Return the [x, y] coordinate for the center point of the cell that contains the specified text.  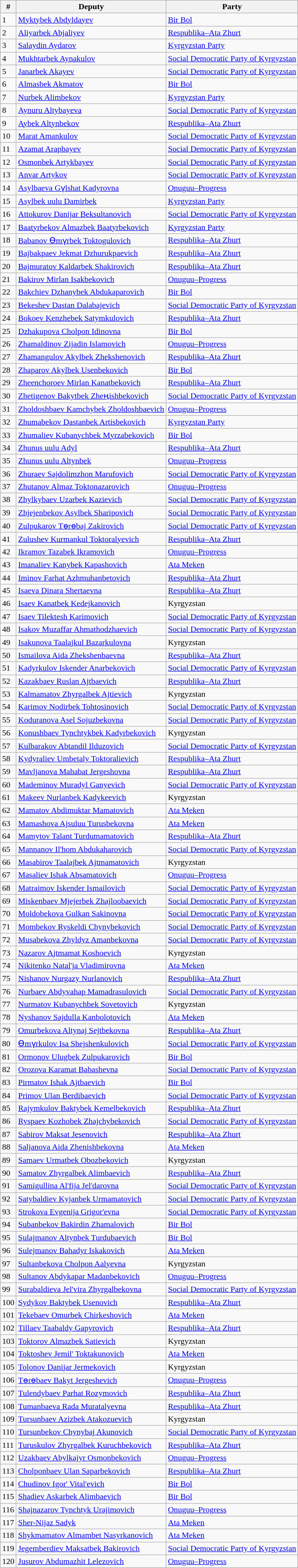
Tolonov Danijar Jermekovich [91, 1367]
Samaev Urmatbek Obozbekovich [91, 1160]
Satybaldiev Kyjanbek Urmamatovich [91, 1199]
Shajnazarov Tynchtyk Urajimovich [91, 1510]
Sulejmanov Bahadyr Iskakovich [91, 1250]
Ormonov Ulugbek Zulpukarovich [91, 1056]
Osmonbek Artykbayev [91, 162]
30 [8, 396]
Sher-Nijaz Sadyk [91, 1522]
Moldobekova Gulkan Sakinovna [91, 914]
Mombekov Ryskeldi Chynybekovich [91, 927]
106 [8, 1380]
Anvar Artykov [91, 175]
Tumanbaeva Rada Muratalyevna [91, 1406]
Toktoshev Jemil' Toktakunovich [91, 1354]
21 [8, 279]
29 [8, 383]
Asylbek uulu Damirbek [91, 201]
Ikramov Tazabek Ikramovich [91, 552]
Ismailova Aida Zhekshenbaevna [91, 655]
23 [8, 305]
Party [232, 7]
Samatov Zhyrgalbek Alimbaevich [91, 1173]
Tekebaev Omurbek Chirkeshovich [91, 1315]
85 [8, 1108]
Subanbekov Bakirdin Zhamalovich [91, 1225]
Zhumaliev Kubanychbek Myrzabekovich [91, 435]
27 [8, 357]
Sultanbekova Cholpon Aalyevna [91, 1263]
83 [8, 1082]
Saljanova Aida Zhenishbekovna [91, 1147]
Zhutanov Almaz Toktonazarovich [91, 487]
46 [8, 604]
Jusurov Abdumazhit Lelezovich [91, 1561]
32 [8, 422]
95 [8, 1237]
42 [8, 552]
61 [8, 798]
Omurbekova Altynaj Sejtbekovna [91, 1030]
Mamatov Abdimuktar Mamatovich [91, 810]
43 [8, 565]
Zhetigenov Bakytbek Zheңishbekovich [91, 396]
28 [8, 370]
11 [8, 149]
Iminov Farhat Azhmuhanbetovich [91, 578]
48 [8, 629]
57 [8, 746]
Aybek Altynbekov [91, 123]
Karimov Nodirbek Tohtosinovich [91, 707]
Pirmatov Ishak Ajtbaevich [91, 1082]
15 [8, 201]
35 [8, 461]
Zheenchoroev Mirlan Kanatbekovich [91, 383]
101 [8, 1315]
Zhumabekov Dastanbek Artisbekovich [91, 422]
9 [8, 123]
Makeev Nurlanbek Kadykeevich [91, 798]
Tillaev Taabaldy Gapyrovich [91, 1328]
108 [8, 1406]
45 [8, 591]
7 [8, 97]
62 [8, 810]
Bajbakpaev Jekmat Dzhurukpaevich [91, 253]
Isakunova Taalajkul Bazarkulovna [91, 642]
Kazakbaev Ruslan Ajtbaevich [91, 681]
5 [8, 71]
Kulbarakov Abtandil Ilduzovich [91, 746]
69 [8, 901]
104 [8, 1354]
Nyshanov Sajdulla Kanbolotovich [91, 1017]
25 [8, 331]
Salaydin Aydarov [91, 46]
Zulpukarov Tөrөbaj Zakirovich [91, 526]
Nurbaev Abdyvahap Mamadrasulovich [91, 992]
Sabirov Maksat Jesenovich [91, 1134]
88 [8, 1147]
113 [8, 1471]
Tursunbekov Chynybaj Akunovich [91, 1432]
70 [8, 914]
77 [8, 1004]
Toktorov Almazbek Satievich [91, 1341]
87 [8, 1134]
100 [8, 1302]
Matraimov Iskender Ismailovich [91, 888]
119 [8, 1548]
Nikitenko Natal'ja Vladimirovna [91, 965]
44 [8, 578]
41 [8, 539]
Imanaliev Kanybek Kapashovich [91, 565]
Miskenbaev Mjejerbek Zhajloobaevich [91, 901]
4 [8, 58]
Dzhakupova Cholpon Idinovna [91, 331]
89 [8, 1160]
53 [8, 694]
102 [8, 1328]
Zhjejenbekov Asylbek Sharipovich [91, 513]
Aynuru Altybayeva [91, 110]
Bakchiev Dzhanybek Abdukaparovich [91, 292]
Shadiev Askarbek Alimbaevich [91, 1497]
Chudinov Igor' Vital'evich [91, 1484]
3 [8, 46]
Zhunus uulu Adyl [91, 448]
Mamytov Talant Turdumamatovich [91, 836]
Masabirov Taalajbek Ajtmamatovich [91, 862]
116 [8, 1510]
81 [8, 1056]
Isaev Kanatbek Kedejkanovich [91, 604]
74 [8, 965]
120 [8, 1561]
Nurmatov Kubanychbek Sovetovich [91, 1004]
47 [8, 617]
Masaliev Ishak Absamatovich [91, 875]
114 [8, 1484]
Sydykov Baktybek Usenovich [91, 1302]
2 [8, 33]
Attokurov Danijar Beksultanovich [91, 214]
117 [8, 1522]
Almasbek Akmatov [91, 84]
Kydyraliev Umbetaly Toktoralievich [91, 759]
Zhamangulov Akylbek Zhekshenovich [91, 357]
76 [8, 992]
58 [8, 759]
Bokoev Kenzhebek Satymkulovich [91, 318]
64 [8, 836]
49 [8, 642]
34 [8, 448]
107 [8, 1393]
1 [8, 20]
Bekeshev Dastan Dalabajevich [91, 305]
39 [8, 513]
112 [8, 1458]
90 [8, 1173]
103 [8, 1341]
84 [8, 1095]
105 [8, 1367]
Baatyrbekov Almazbek Baatyrbekovich [91, 227]
60 [8, 784]
36 [8, 474]
Zhunus uulu Altynbek [91, 461]
Isaev Tilektesh Karimovich [91, 617]
52 [8, 681]
56 [8, 733]
71 [8, 927]
Aliyarbek Abjaliyev [91, 33]
110 [8, 1432]
Zhuraev Sajdolimzhon Marufovich [91, 474]
92 [8, 1199]
Musabekova Zhyldyz Amanbekovna [91, 940]
80 [8, 1044]
82 [8, 1069]
93 [8, 1212]
38 [8, 500]
79 [8, 1030]
Zulushev Kurmankul Toktoralyevich [91, 539]
67 [8, 875]
98 [8, 1276]
Isaeva Dinara Shertaevna [91, 591]
16 [8, 214]
20 [8, 266]
Babanov Өmүrbek Toktogulovich [91, 240]
Nurbek Alimbekov [91, 97]
Zhaparov Akylbek Usenbekovich [91, 370]
Turuskulov Zhyrgalbek Kuruchbekovich [91, 1445]
Samigullina Al'fija Jel'darovna [91, 1186]
Myktybek Abdyldayev [91, 20]
Jegemberdiev Maksatbek Bakirovich [91, 1548]
63 [8, 823]
Tursunbaev Azizbek Atakozuevich [91, 1419]
Janarbek Akayev [91, 71]
Өmүrkulov Isa Shejshenkulovich [91, 1044]
Zhylkybaev Uzarbek Kazievich [91, 500]
33 [8, 435]
66 [8, 862]
22 [8, 292]
Nazarov Ajtmamat Koshoevich [91, 952]
72 [8, 940]
31 [8, 409]
Kalmamatov Zhyrgalbek Ajtievich [91, 694]
59 [8, 771]
Koduranova Asel Sojuzbekovna [91, 720]
Sultanov Abdykapar Madanbekovich [91, 1276]
Marat Amankulov [91, 136]
97 [8, 1263]
78 [8, 1017]
99 [8, 1289]
17 [8, 227]
Mademinov Muradyl Ganyevich [91, 784]
Primov Ulan Berdibaevich [91, 1095]
Mannanov Il'hom Abdukaharovich [91, 849]
Bajmuratov Kaldarbek Shakirovich [91, 266]
10 [8, 136]
Kadyrkulov Iskender Anarbekovich [91, 668]
Zhamaldinov Zijadin Islamovich [91, 344]
94 [8, 1225]
86 [8, 1121]
Ryspaev Kozhobek Zhajchybekovich [91, 1121]
Mamashova Ajsuluu Turusbekovna [91, 823]
96 [8, 1250]
65 [8, 849]
Surabaldieva Jel'vira Zhyrgalbekovna [91, 1289]
91 [8, 1186]
Isakov Muzaffar Ahmathodzhaevich [91, 629]
8 [8, 110]
Asylbaeva Gүlshat Kadyrovna [91, 188]
73 [8, 952]
12 [8, 162]
Cholponbaev Ulan Saparbekovich [91, 1471]
Orozova Karamat Babashevna [91, 1069]
Nishanov Nurgazy Nurlanovich [91, 978]
55 [8, 720]
6 [8, 84]
54 [8, 707]
109 [8, 1419]
118 [8, 1535]
Konushbaev Tynchtykbek Kadyrbekovich [91, 733]
Bakirov Mirlan Isakbekovich [91, 279]
Mukhtarbek Aynakulov [91, 58]
Uzakbaev Abylkajyr Osmonbekovich [91, 1458]
14 [8, 188]
26 [8, 344]
Mavljanova Mahabat Jergeshovna [91, 771]
75 [8, 978]
51 [8, 668]
37 [8, 487]
68 [8, 888]
111 [8, 1445]
24 [8, 318]
18 [8, 240]
50 [8, 655]
Sulajmanov Altynbek Turdubaevich [91, 1237]
Rajymkulov Baktybek Kemelbekovich [91, 1108]
Zholdoshbaev Kamchybek Zholdoshbaevich [91, 409]
Strokova Evgenija Grigor'evna [91, 1212]
Shykmamatov Almambet Nasyrkanovich [91, 1535]
115 [8, 1497]
40 [8, 526]
19 [8, 253]
13 [8, 175]
Deputy [91, 7]
# [8, 7]
Azamat Arapbayev [91, 149]
Tөrөbaev Bakyt Jergeshevich [91, 1380]
Tulendybaev Parhat Rozymovich [91, 1393]
